Search for the cell housing the specified text and yield its (x, y) center coordinate. 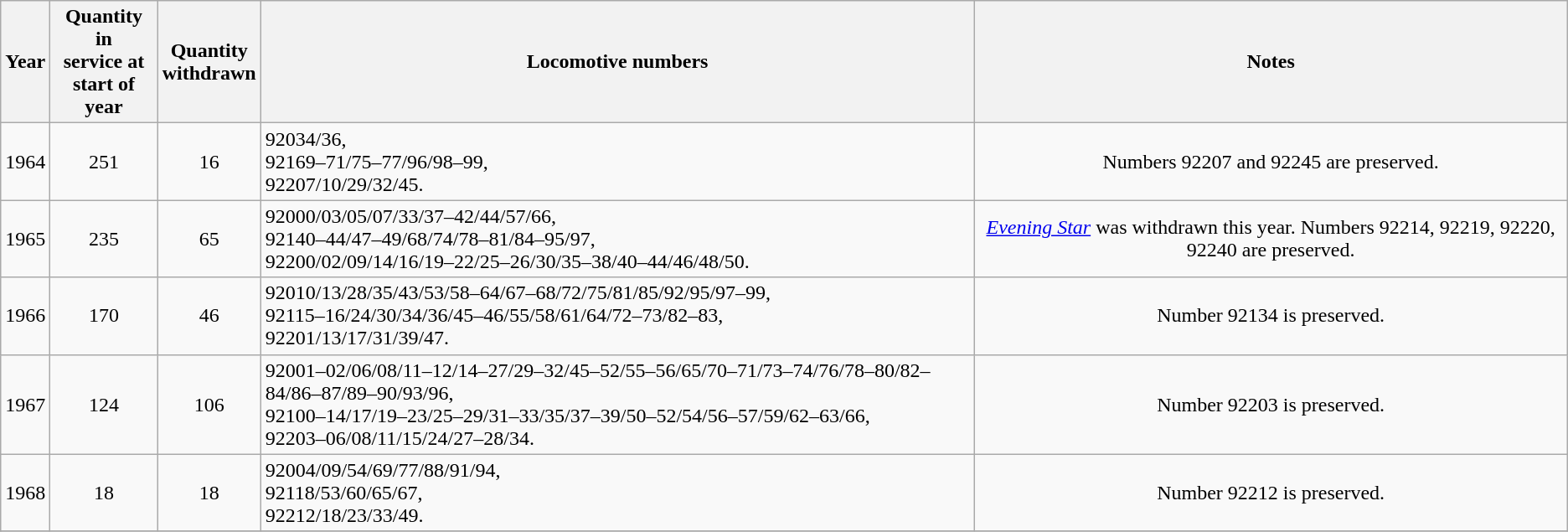
1965 (25, 239)
65 (209, 239)
Quantity inservice atstart of year (104, 62)
1968 (25, 493)
106 (209, 404)
46 (209, 316)
170 (104, 316)
Numbers 92207 and 92245 are preserved. (1271, 162)
92004/09/54/69/77/88/91/94,92118/53/60/65/67,92212/18/23/33/49. (617, 493)
Year (25, 62)
235 (104, 239)
92010/13/28/35/43/53/58–64/67–68/72/75/81/85/92/95/97–99,92115–16/24/30/34/36/45–46/55/58/61/64/72–73/82–83,92201/13/17/31/39/47. (617, 316)
1966 (25, 316)
Number 92203 is preserved. (1271, 404)
Evening Star was withdrawn this year. Numbers 92214, 92219, 92220, 92240 are preserved. (1271, 239)
92000/03/05/07/33/37–42/44/57/66,92140–44/47–49/68/74/78–81/84–95/97,92200/02/09/14/16/19–22/25–26/30/35–38/40–44/46/48/50. (617, 239)
Quantitywithdrawn (209, 62)
Notes (1271, 62)
Locomotive numbers (617, 62)
251 (104, 162)
124 (104, 404)
Number 92212 is preserved. (1271, 493)
Number 92134 is preserved. (1271, 316)
92034/36,92169–71/75–77/96/98–99,92207/10/29/32/45. (617, 162)
1964 (25, 162)
16 (209, 162)
1967 (25, 404)
